Identify which cell holds the provided text, then report its [X, Y] central coordinate. 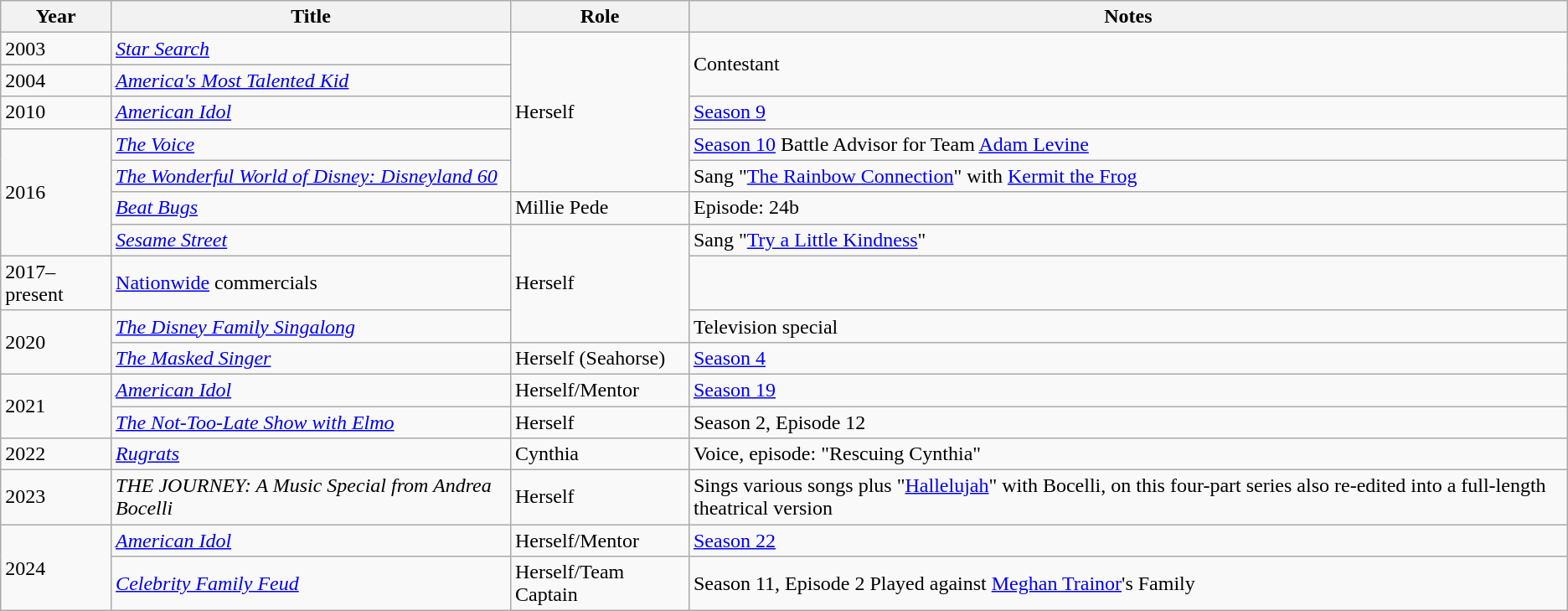
Rugrats [312, 454]
Nationwide commercials [312, 283]
Season 2, Episode 12 [1127, 422]
Notes [1127, 17]
Season 9 [1127, 112]
2021 [56, 406]
THE JOURNEY: A Music Special from Andrea Bocelli [312, 498]
Television special [1127, 326]
2024 [56, 568]
Role [600, 17]
Season 10 Battle Advisor for Team Adam Levine [1127, 144]
Season 19 [1127, 390]
Sang "Try a Little Kindness" [1127, 240]
The Wonderful World of Disney: Disneyland 60 [312, 176]
America's Most Talented Kid [312, 80]
Season 22 [1127, 541]
The Not-Too-Late Show with Elmo [312, 422]
The Voice [312, 144]
Millie Pede [600, 208]
Season 11, Episode 2 Played against Meghan Trainor's Family [1127, 583]
Sesame Street [312, 240]
2017–present [56, 283]
Beat Bugs [312, 208]
Episode: 24b [1127, 208]
2022 [56, 454]
Celebrity Family Feud [312, 583]
Cynthia [600, 454]
The Disney Family Singalong [312, 326]
2004 [56, 80]
Sang "The Rainbow Connection" with Kermit the Frog [1127, 176]
Year [56, 17]
2010 [56, 112]
2003 [56, 49]
Title [312, 17]
Contestant [1127, 65]
2020 [56, 342]
Season 4 [1127, 358]
Voice, episode: "Rescuing Cynthia" [1127, 454]
The Masked Singer [312, 358]
Sings various songs plus "Hallelujah" with Bocelli, on this four-part series also re-edited into a full-length theatrical version [1127, 498]
2016 [56, 192]
Herself (Seahorse) [600, 358]
Star Search [312, 49]
Herself/Team Captain [600, 583]
2023 [56, 498]
